Pinpoint the cell where the given text exists, returning its (X, Y) midpoint coordinate. 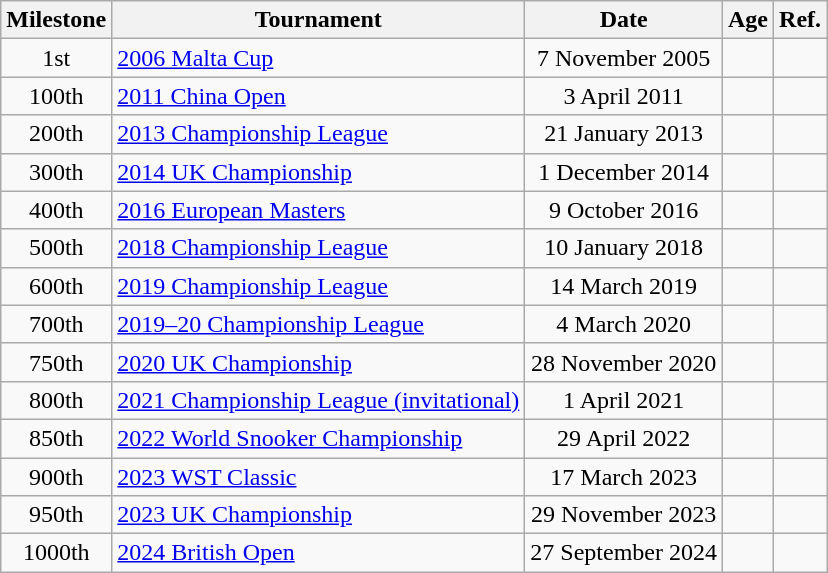
1 April 2021 (624, 400)
3 April 2011 (624, 96)
2013 Championship League (318, 134)
29 November 2023 (624, 515)
400th (56, 210)
800th (56, 400)
29 April 2022 (624, 438)
900th (56, 477)
2019 Championship League (318, 286)
2016 European Masters (318, 210)
2024 British Open (318, 553)
2022 World Snooker Championship (318, 438)
4 March 2020 (624, 324)
2006 Malta Cup (318, 58)
2019–20 Championship League (318, 324)
300th (56, 172)
28 November 2020 (624, 362)
850th (56, 438)
2014 UK Championship (318, 172)
7 November 2005 (624, 58)
2023 WST Classic (318, 477)
Date (624, 20)
2011 China Open (318, 96)
21 January 2013 (624, 134)
9 October 2016 (624, 210)
14 March 2019 (624, 286)
950th (56, 515)
2021 Championship League (invitational) (318, 400)
100th (56, 96)
10 January 2018 (624, 248)
500th (56, 248)
750th (56, 362)
17 March 2023 (624, 477)
2020 UK Championship (318, 362)
27 September 2024 (624, 553)
1st (56, 58)
2018 Championship League (318, 248)
1000th (56, 553)
600th (56, 286)
Age (748, 20)
1 December 2014 (624, 172)
200th (56, 134)
Ref. (800, 20)
2023 UK Championship (318, 515)
700th (56, 324)
Tournament (318, 20)
Milestone (56, 20)
